Provide the [X, Y] coordinate of the cell's center where the given text is located.  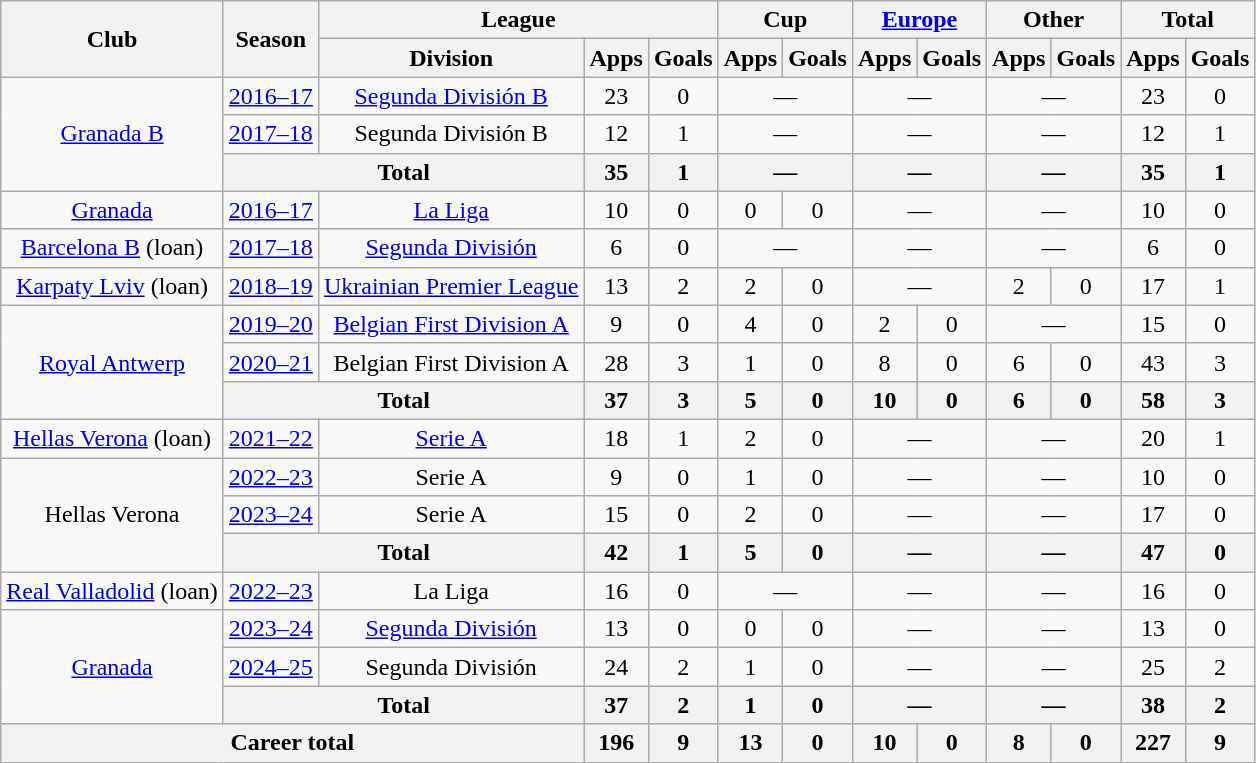
Hellas Verona [112, 515]
2019–20 [270, 324]
Other [1054, 20]
2021–22 [270, 438]
42 [616, 553]
25 [1153, 667]
2024–25 [270, 667]
58 [1153, 400]
20 [1153, 438]
28 [616, 362]
47 [1153, 553]
Karpaty Lviv (loan) [112, 286]
Europe [919, 20]
Barcelona B (loan) [112, 248]
18 [616, 438]
League [518, 20]
Granada B [112, 134]
227 [1153, 743]
43 [1153, 362]
38 [1153, 705]
Real Valladolid (loan) [112, 591]
Division [451, 58]
Club [112, 39]
Career total [292, 743]
Season [270, 39]
Royal Antwerp [112, 362]
2020–21 [270, 362]
2018–19 [270, 286]
24 [616, 667]
196 [616, 743]
Cup [785, 20]
4 [750, 324]
Ukrainian Premier League [451, 286]
Hellas Verona (loan) [112, 438]
